For the text-containing cell, return its midpoint in [X, Y] coordinate format. 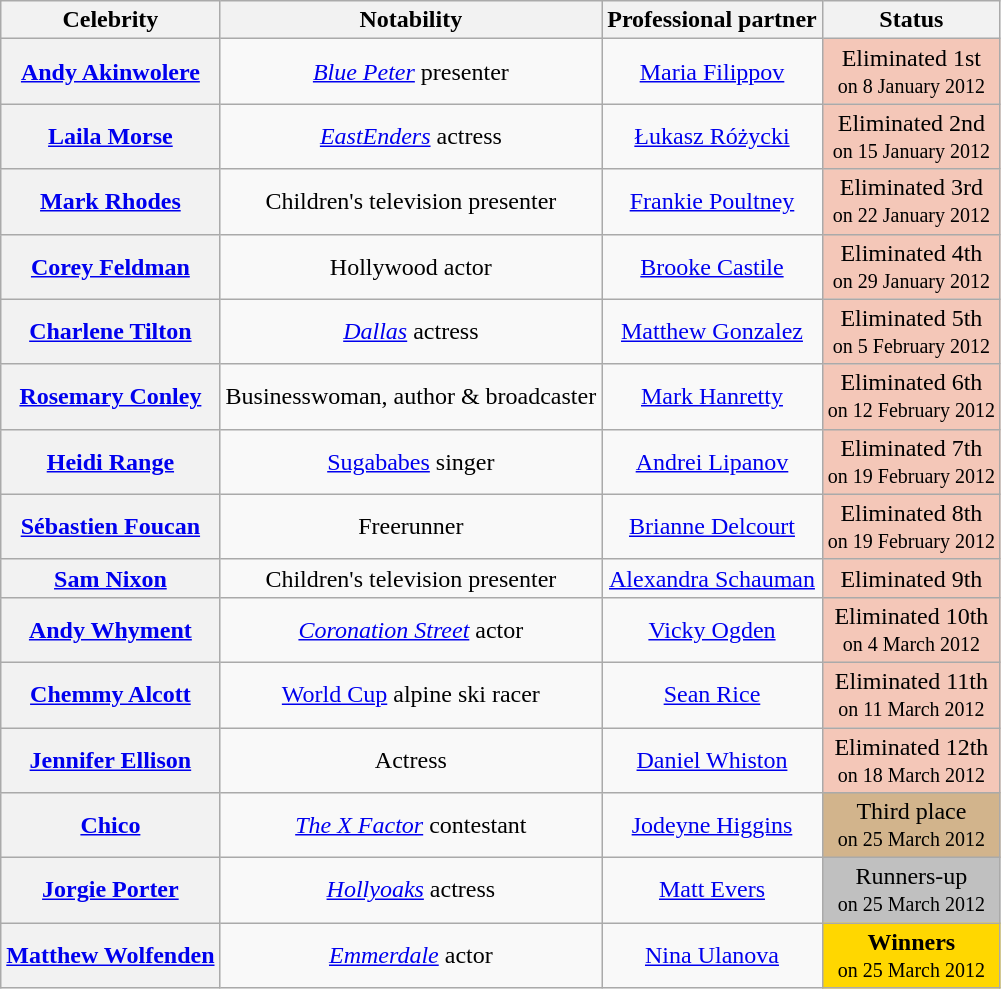
Celebrity [110, 20]
Matthew Wolfenden [110, 956]
Chemmy Alcott [110, 694]
Eliminated 12thon 18 March 2012 [911, 760]
World Cup alpine ski racer [411, 694]
Sugababes singer [411, 462]
Mark Rhodes [110, 202]
Charlene Tilton [110, 332]
Professional partner [712, 20]
The X Factor contestant [411, 826]
Brianne Delcourt [712, 526]
Matthew Gonzalez [712, 332]
Notability [411, 20]
Alexandra Schauman [712, 578]
Freerunner [411, 526]
Łukasz Różycki [712, 136]
Actress [411, 760]
Hollywood actor [411, 266]
EastEnders actress [411, 136]
Andrei Lipanov [712, 462]
Heidi Range [110, 462]
Runners-upon 25 March 2012 [911, 890]
Sébastien Foucan [110, 526]
Eliminated 7thon 19 February 2012 [911, 462]
Eliminated 9th [911, 578]
Maria Filippov [712, 72]
Third placeon 25 March 2012 [911, 826]
Sam Nixon [110, 578]
Hollyoaks actress [411, 890]
Daniel Whiston [712, 760]
Status [911, 20]
Corey Feldman [110, 266]
Emmerdale actor [411, 956]
Eliminated 1ston 8 January 2012 [911, 72]
Businesswoman, author & broadcaster [411, 396]
Vicky Ogden [712, 630]
Brooke Castile [712, 266]
Eliminated 2ndon 15 January 2012 [911, 136]
Frankie Poultney [712, 202]
Jodeyne Higgins [712, 826]
Eliminated 11thon 11 March 2012 [911, 694]
Laila Morse [110, 136]
Blue Peter presenter [411, 72]
Eliminated 4thon 29 January 2012 [911, 266]
Winnerson 25 March 2012 [911, 956]
Rosemary Conley [110, 396]
Jorgie Porter [110, 890]
Coronation Street actor [411, 630]
Dallas actress [411, 332]
Jennifer Ellison [110, 760]
Chico [110, 826]
Mark Hanretty [712, 396]
Andy Akinwolere [110, 72]
Eliminated 5thon 5 February 2012 [911, 332]
Sean Rice [712, 694]
Eliminated 8thon 19 February 2012 [911, 526]
Eliminated 3rdon 22 January 2012 [911, 202]
Nina Ulanova [712, 956]
Andy Whyment [110, 630]
Eliminated 6thon 12 February 2012 [911, 396]
Matt Evers [712, 890]
Eliminated 10thon 4 March 2012 [911, 630]
